For the text-containing cell, return its midpoint in [X, Y] coordinate format. 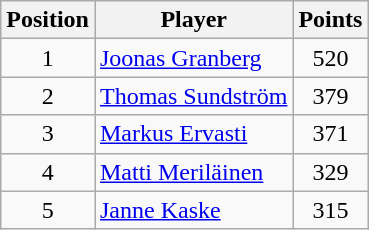
Points [330, 20]
Position [48, 20]
379 [330, 96]
371 [330, 134]
1 [48, 58]
315 [330, 210]
Markus Ervasti [193, 134]
Janne Kaske [193, 210]
5 [48, 210]
Joonas Granberg [193, 58]
3 [48, 134]
Player [193, 20]
520 [330, 58]
2 [48, 96]
Thomas Sundström [193, 96]
329 [330, 172]
Matti Meriläinen [193, 172]
4 [48, 172]
